Find where the given text appears and provide that cell's center as (x, y) coordinate. 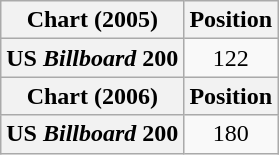
Chart (2006) (92, 96)
180 (231, 134)
122 (231, 58)
Chart (2005) (92, 20)
